Provide the (X, Y) coordinate of the cell's center where the given text is located.  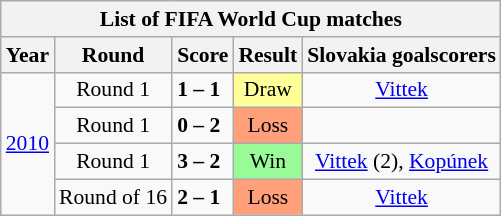
2010 (28, 143)
Round (113, 55)
Round of 16 (113, 197)
3 – 2 (202, 162)
Year (28, 55)
1 – 1 (202, 90)
Win (268, 162)
2 – 1 (202, 197)
Draw (268, 90)
Result (268, 55)
0 – 2 (202, 126)
Score (202, 55)
Vittek (2), Kopúnek (402, 162)
List of FIFA World Cup matches (251, 19)
Slovakia goalscorers (402, 55)
